Pinpoint the cell where the given text exists, returning its (X, Y) midpoint coordinate. 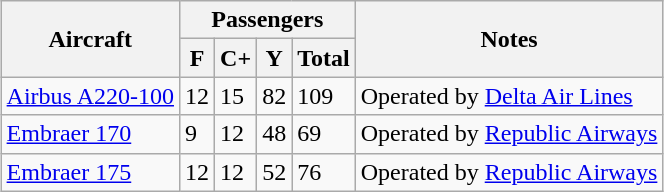
109 (324, 96)
15 (236, 96)
C+ (236, 58)
Y (274, 58)
48 (274, 134)
Passengers (267, 20)
Notes (509, 39)
69 (324, 134)
F (196, 58)
Total (324, 58)
Embraer 170 (90, 134)
76 (324, 172)
52 (274, 172)
Embraer 175 (90, 172)
Operated by Delta Air Lines (509, 96)
Airbus A220-100 (90, 96)
Aircraft (90, 39)
82 (274, 96)
9 (196, 134)
